Identify which cell holds the provided text, then report its (x, y) central coordinate. 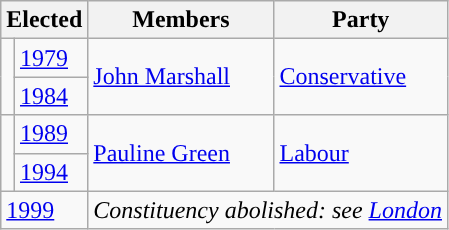
Party (361, 20)
Labour (361, 153)
John Marshall (181, 77)
Members (181, 20)
Elected (44, 20)
Pauline Green (181, 153)
1999 (44, 210)
1994 (50, 172)
1984 (50, 96)
Constituency abolished: see London (268, 210)
Conservative (361, 77)
1989 (50, 134)
1979 (50, 58)
